Return [X, Y] of the center of cell containing provided text 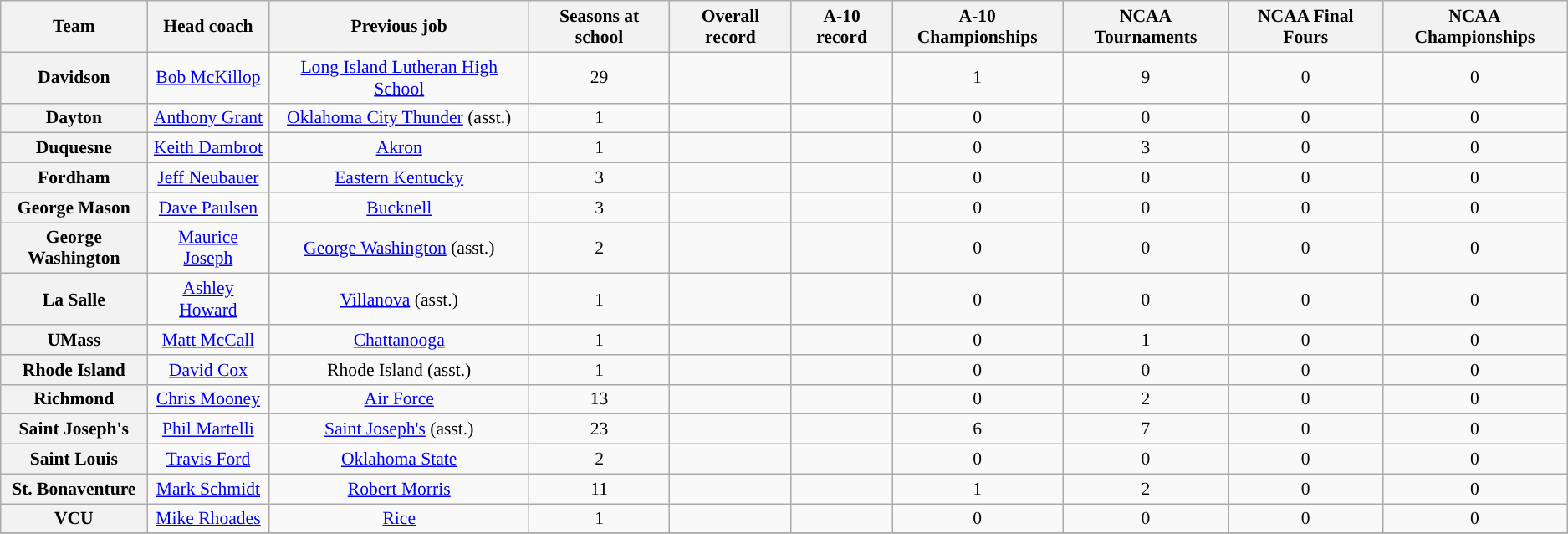
Keith Dambrot [208, 148]
Rhode Island (asst.) [400, 370]
NCAA Championships [1475, 27]
Akron [400, 148]
Bob McKillop [208, 77]
George Mason [74, 208]
13 [599, 399]
Saint Louis [74, 460]
Davidson [74, 77]
Saint Joseph's [74, 429]
Eastern Kentucky [400, 178]
Villanova (asst.) [400, 300]
Rhode Island [74, 370]
Maurice Joseph [208, 248]
Travis Ford [208, 460]
Previous job [400, 27]
Chris Mooney [208, 399]
Air Force [400, 399]
Dayton [74, 118]
Chattanooga [400, 340]
Duquesne [74, 148]
A-10 Championships [978, 27]
7 [1146, 429]
Ashley Howard [208, 300]
Dave Paulsen [208, 208]
VCU [74, 519]
Mike Rhoades [208, 519]
Richmond [74, 399]
Mark Schmidt [208, 489]
Team [74, 27]
St. Bonaventure [74, 489]
Overall record [731, 27]
11 [599, 489]
23 [599, 429]
NCAA Final Fours [1305, 27]
George Washington (asst.) [400, 248]
George Washington [74, 248]
Fordham [74, 178]
Long Island Lutheran High School [400, 77]
29 [599, 77]
Anthony Grant [208, 118]
Phil Martelli [208, 429]
Robert Morris [400, 489]
Matt McCall [208, 340]
Head coach [208, 27]
Oklahoma City Thunder (asst.) [400, 118]
Saint Joseph's (asst.) [400, 429]
Rice [400, 519]
Oklahoma State [400, 460]
David Cox [208, 370]
Jeff Neubauer [208, 178]
6 [978, 429]
9 [1146, 77]
UMass [74, 340]
A-10 record [841, 27]
Seasons at school [599, 27]
La Salle [74, 300]
NCAA Tournaments [1146, 27]
Bucknell [400, 208]
